For the text-containing cell, return its midpoint in (X, Y) coordinate format. 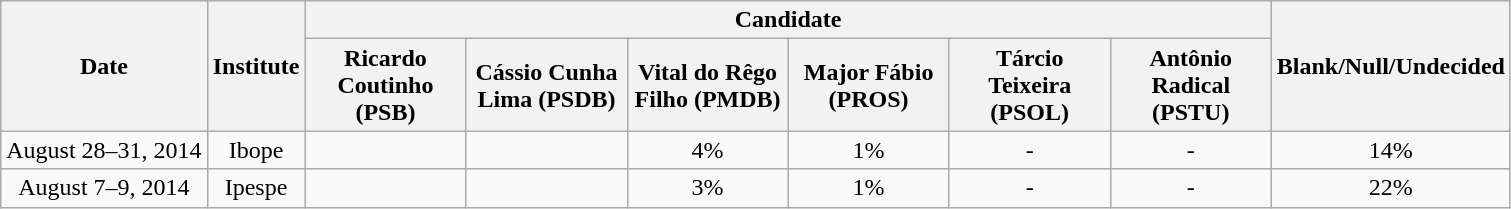
22% (1390, 188)
14% (1390, 150)
Cássio Cunha Lima (PSDB) (546, 85)
3% (708, 188)
Vital do Rêgo Filho (PMDB) (708, 85)
Ricardo Coutinho (PSB) (386, 85)
Blank/Null/Undecided (1390, 66)
Ipespe (256, 188)
Candidate (788, 20)
4% (708, 150)
Tárcio Teixeira (PSOL) (1030, 85)
Antônio Radical (PSTU) (1190, 85)
Date (104, 66)
August 7–9, 2014 (104, 188)
August 28–31, 2014 (104, 150)
Major Fábio (PROS) (868, 85)
Ibope (256, 150)
Institute (256, 66)
